Find where the given text appears and provide that cell's center as (X, Y) coordinate. 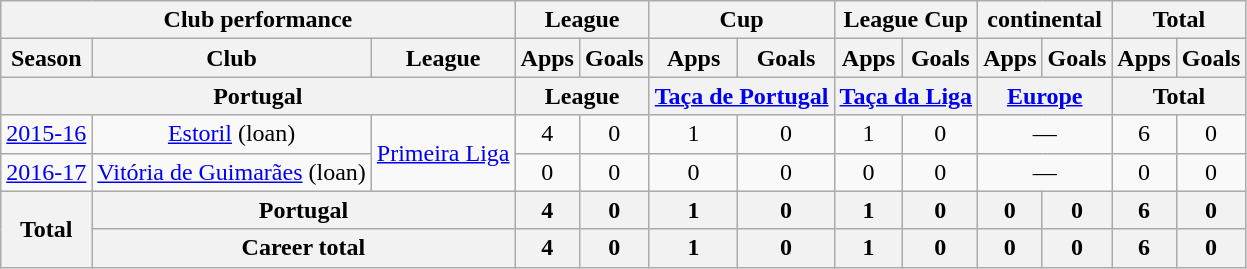
Vitória de Guimarães (loan) (232, 172)
League Cup (906, 20)
Primeira Liga (443, 153)
2015-16 (46, 134)
Estoril (loan) (232, 134)
Season (46, 58)
Cup (742, 20)
continental (1045, 20)
Club (232, 58)
Taça da Liga (906, 96)
Taça de Portugal (742, 96)
Europe (1045, 96)
Career total (304, 248)
2016-17 (46, 172)
Club performance (258, 20)
